Pinpoint the cell where the given text exists, returning its (X, Y) midpoint coordinate. 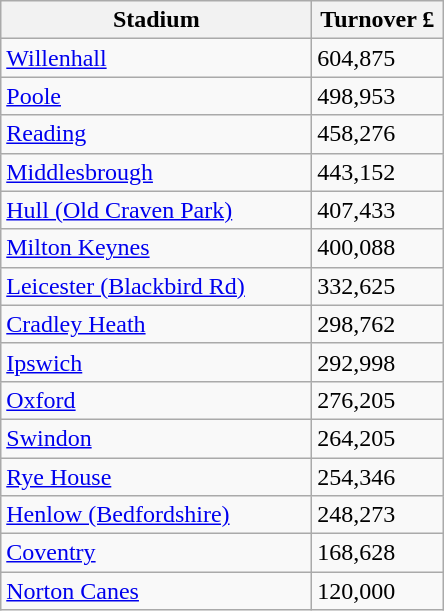
248,273 (378, 515)
254,346 (378, 477)
Henlow (Bedfordshire) (156, 515)
Reading (156, 134)
Stadium (156, 20)
168,628 (378, 553)
407,433 (378, 210)
Norton Canes (156, 591)
Turnover £ (378, 20)
458,276 (378, 134)
Leicester (Blackbird Rd) (156, 286)
Coventry (156, 553)
498,953 (378, 96)
298,762 (378, 324)
443,152 (378, 172)
292,998 (378, 362)
400,088 (378, 248)
Swindon (156, 438)
Poole (156, 96)
Oxford (156, 400)
Willenhall (156, 58)
120,000 (378, 591)
Ipswich (156, 362)
Milton Keynes (156, 248)
Rye House (156, 477)
264,205 (378, 438)
332,625 (378, 286)
276,205 (378, 400)
Hull (Old Craven Park) (156, 210)
Cradley Heath (156, 324)
Middlesbrough (156, 172)
604,875 (378, 58)
